Find where the given text appears and provide that cell's center as (X, Y) coordinate. 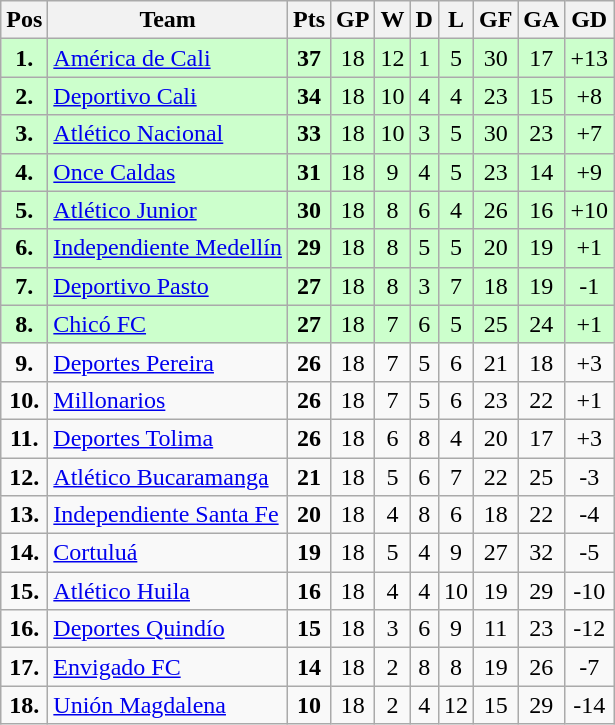
Once Caldas (168, 172)
Cortuluá (168, 553)
13. (24, 515)
37 (308, 58)
GP (353, 20)
Unión Magdalena (168, 705)
W (392, 20)
América de Cali (168, 58)
+8 (590, 96)
+7 (590, 134)
Deportivo Pasto (168, 286)
24 (542, 324)
-12 (590, 629)
Deportes Pereira (168, 362)
GF (495, 20)
-7 (590, 667)
18. (24, 705)
Millonarios (168, 400)
+13 (590, 58)
9. (24, 362)
33 (308, 134)
-1 (590, 286)
Deportivo Cali (168, 96)
Atlético Junior (168, 210)
11 (495, 629)
-4 (590, 515)
+9 (590, 172)
Pos (24, 20)
GA (542, 20)
17. (24, 667)
Independiente Santa Fe (168, 515)
2. (24, 96)
6. (24, 248)
Atlético Huila (168, 591)
10. (24, 400)
Deportes Tolima (168, 438)
Chicó FC (168, 324)
-14 (590, 705)
12. (24, 477)
Envigado FC (168, 667)
Deportes Quindío (168, 629)
1 (424, 58)
31 (308, 172)
-3 (590, 477)
GD (590, 20)
Atlético Bucaramanga (168, 477)
+10 (590, 210)
Pts (308, 20)
7. (24, 286)
8. (24, 324)
16. (24, 629)
4. (24, 172)
Team (168, 20)
Independiente Medellín (168, 248)
-10 (590, 591)
5. (24, 210)
3. (24, 134)
Atlético Nacional (168, 134)
D (424, 20)
1. (24, 58)
15. (24, 591)
34 (308, 96)
14. (24, 553)
-5 (590, 553)
11. (24, 438)
32 (542, 553)
L (456, 20)
